Extract the (X, Y) coordinate from the center of the cell holding the provided text.  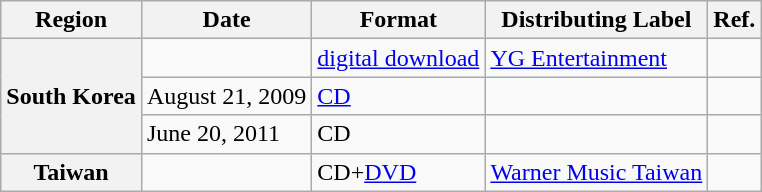
YG Entertainment (596, 58)
June 20, 2011 (226, 134)
Format (398, 20)
digital download (398, 58)
CD+DVD (398, 172)
Taiwan (72, 172)
Distributing Label (596, 20)
August 21, 2009 (226, 96)
Date (226, 20)
South Korea (72, 96)
Warner Music Taiwan (596, 172)
Region (72, 20)
Ref. (734, 20)
